For the text-containing cell, return its midpoint in (x, y) coordinate format. 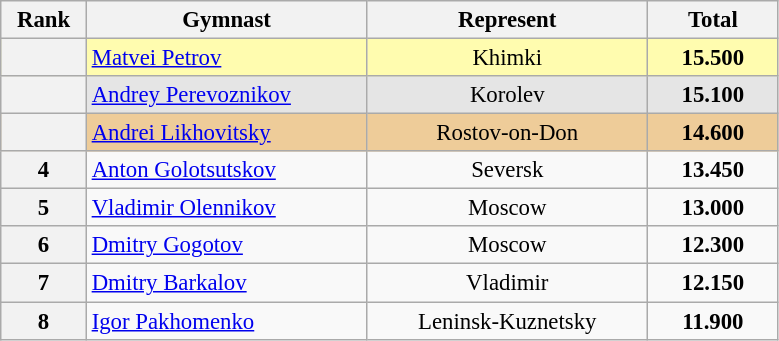
Leninsk-Kuznetsky (508, 321)
Igor Pakhomenko (226, 321)
Gymnast (226, 20)
Rank (44, 20)
8 (44, 321)
Rostov-on-Don (508, 133)
12.150 (714, 283)
13.000 (714, 208)
Anton Golotsutskov (226, 170)
13.450 (714, 170)
7 (44, 283)
Khimki (508, 58)
Total (714, 20)
12.300 (714, 245)
6 (44, 245)
Dmitry Gogotov (226, 245)
Vladimir (508, 283)
Seversk (508, 170)
Korolev (508, 95)
11.900 (714, 321)
15.500 (714, 58)
Vladimir Olennikov (226, 208)
Andrei Likhovitsky (226, 133)
5 (44, 208)
15.100 (714, 95)
Andrey Perevoznikov (226, 95)
Represent (508, 20)
4 (44, 170)
Matvei Petrov (226, 58)
Dmitry Barkalov (226, 283)
14.600 (714, 133)
